Identify which cell holds the provided text, then report its [x, y] central coordinate. 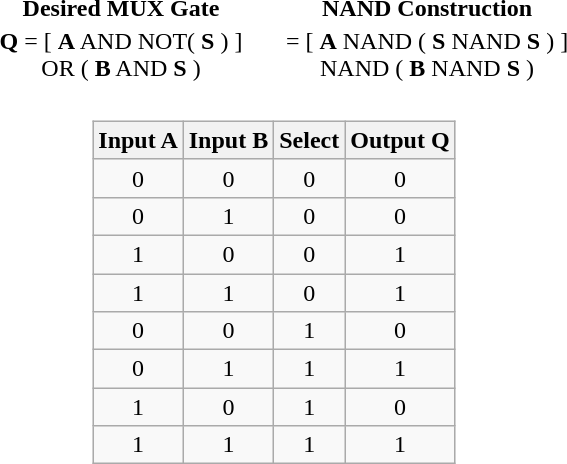
Input A [138, 140]
Input B [228, 140]
Select [310, 140]
Output Q [400, 140]
